Output the (X, Y) coordinate of the center of the cell containing the given text.  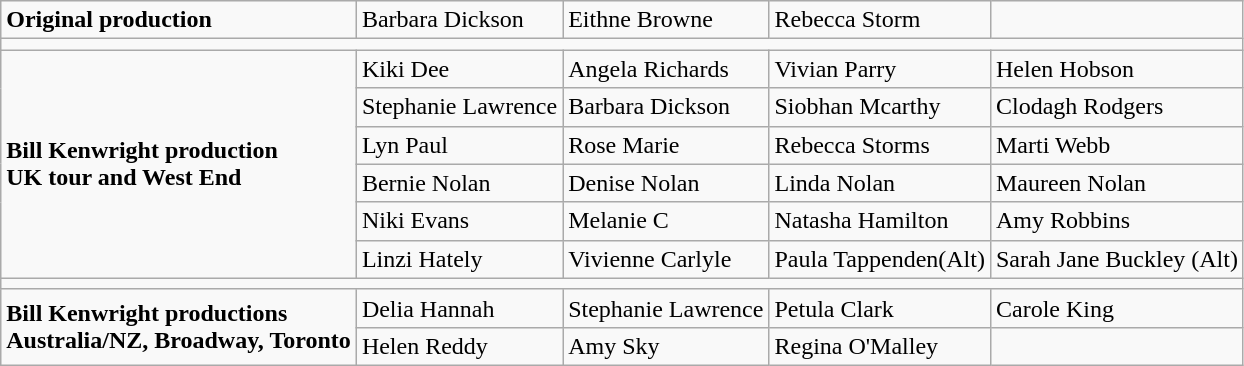
Original production (179, 20)
Helen Hobson (1116, 69)
Bernie Nolan (459, 183)
Amy Sky (666, 346)
Regina O'Malley (880, 346)
Clodagh Rodgers (1116, 107)
Marti Webb (1116, 145)
Helen Reddy (459, 346)
Niki Evans (459, 221)
Eithne Browne (666, 20)
Lyn Paul (459, 145)
Vivienne Carlyle (666, 259)
Melanie C (666, 221)
Sarah Jane Buckley (Alt) (1116, 259)
Kiki Dee (459, 69)
Linzi Hately (459, 259)
Vivian Parry (880, 69)
Paula Tappenden(Alt) (880, 259)
Delia Hannah (459, 308)
Rebecca Storms (880, 145)
Maureen Nolan (1116, 183)
Denise Nolan (666, 183)
Bill Kenwright productionUK tour and West End (179, 164)
Siobhan Mcarthy (880, 107)
Natasha Hamilton (880, 221)
Amy Robbins (1116, 221)
Carole King (1116, 308)
Linda Nolan (880, 183)
Bill Kenwright productionsAustralia/NZ, Broadway, Toronto (179, 327)
Rebecca Storm (880, 20)
Rose Marie (666, 145)
Angela Richards (666, 69)
Petula Clark (880, 308)
